Capture the cell that displays the provided text and extract its [X, Y] central coordinate. 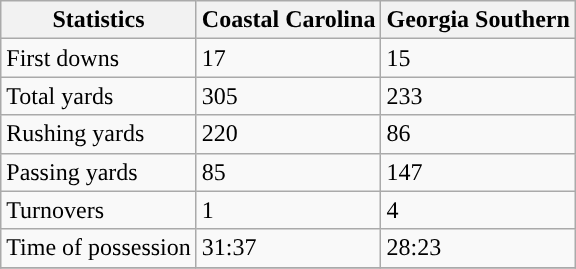
Turnovers [99, 210]
Georgia Southern [478, 20]
4 [478, 210]
Rushing yards [99, 134]
85 [288, 172]
86 [478, 134]
17 [288, 58]
233 [478, 96]
147 [478, 172]
305 [288, 96]
Passing yards [99, 172]
Statistics [99, 20]
1 [288, 210]
Time of possession [99, 248]
Coastal Carolina [288, 20]
31:37 [288, 248]
15 [478, 58]
28:23 [478, 248]
Total yards [99, 96]
220 [288, 134]
First downs [99, 58]
